Find where the given text appears and provide that cell's center as (X, Y) coordinate. 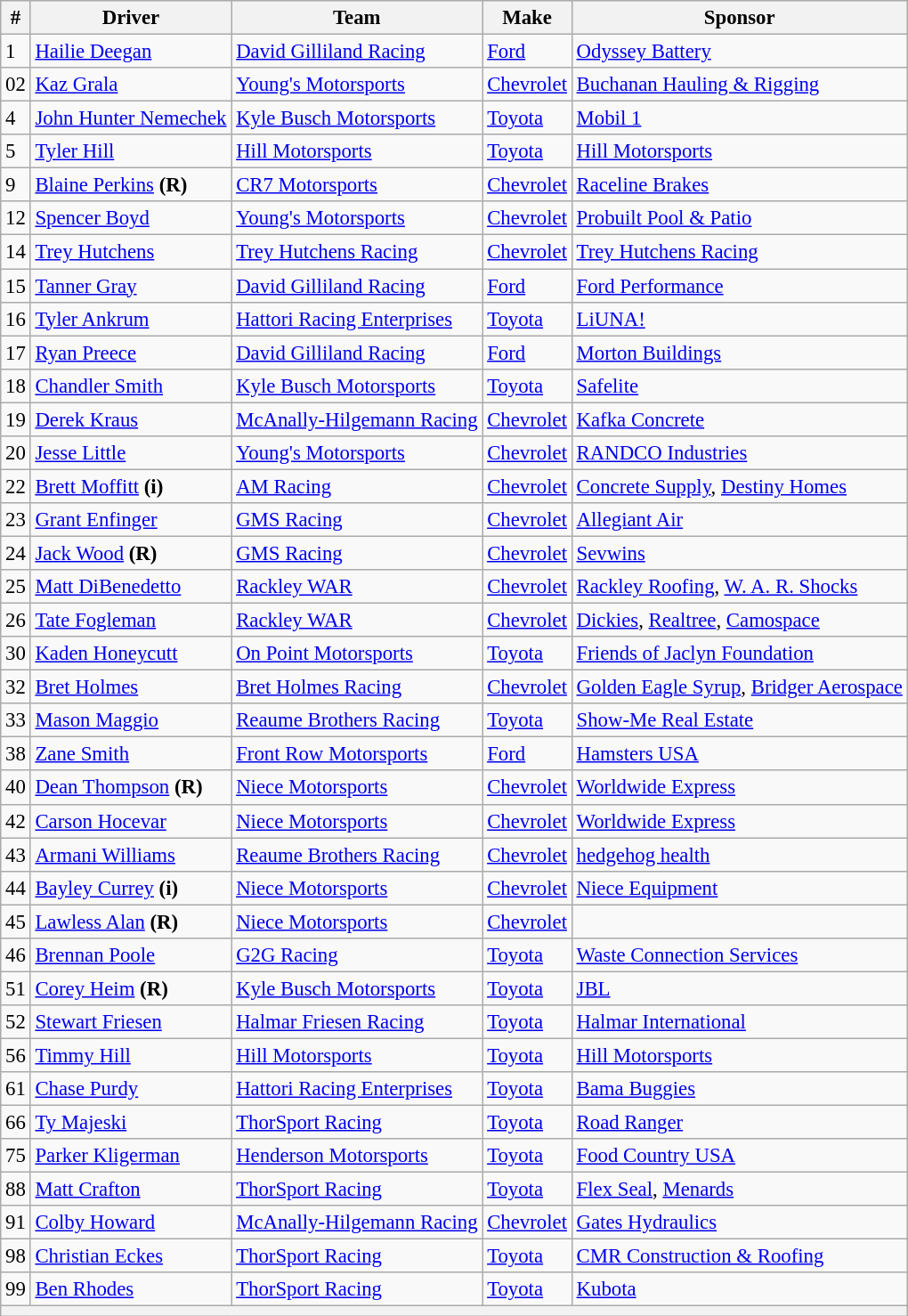
Ford Performance (739, 286)
17 (16, 353)
Matt DiBenedetto (131, 587)
Christian Eckes (131, 1256)
Bret Holmes (131, 687)
19 (16, 419)
14 (16, 252)
Golden Eagle Syrup, Bridger Aerospace (739, 687)
52 (16, 1022)
LiUNA! (739, 319)
Halmar Friesen Racing (357, 1022)
42 (16, 821)
CMR Construction & Roofing (739, 1256)
Show-Me Real Estate (739, 720)
Chandler Smith (131, 386)
Kafka Concrete (739, 419)
RANDCO Industries (739, 453)
Driver (131, 18)
Trey Hutchens (131, 252)
75 (16, 1156)
Zane Smith (131, 754)
61 (16, 1089)
Dean Thompson (R) (131, 788)
Blaine Perkins (R) (131, 185)
Safelite (739, 386)
5 (16, 151)
Bret Holmes Racing (357, 687)
46 (16, 955)
Gates Hydraulics (739, 1223)
45 (16, 922)
Jack Wood (R) (131, 553)
Carson Hocevar (131, 821)
Flex Seal, Menards (739, 1190)
12 (16, 218)
Make (527, 18)
30 (16, 654)
Mason Maggio (131, 720)
CR7 Motorsports (357, 185)
Sevwins (739, 553)
Ryan Preece (131, 353)
02 (16, 85)
32 (16, 687)
Stewart Friesen (131, 1022)
Mobil 1 (739, 118)
Parker Kligerman (131, 1156)
4 (16, 118)
Ben Rhodes (131, 1290)
40 (16, 788)
38 (16, 754)
hedgehog health (739, 855)
9 (16, 185)
Road Ranger (739, 1123)
Sponsor (739, 18)
Tanner Gray (131, 286)
44 (16, 888)
51 (16, 988)
99 (16, 1290)
Timmy Hill (131, 1055)
Chase Purdy (131, 1089)
Corey Heim (R) (131, 988)
Allegiant Air (739, 520)
Raceline Brakes (739, 185)
G2G Racing (357, 955)
Brett Moffitt (i) (131, 486)
66 (16, 1123)
Niece Equipment (739, 888)
Tyler Hill (131, 151)
Rackley Roofing, W. A. R. Shocks (739, 587)
Hailie Deegan (131, 52)
Grant Enfinger (131, 520)
Concrete Supply, Destiny Homes (739, 486)
98 (16, 1256)
Matt Crafton (131, 1190)
Waste Connection Services (739, 955)
Hamsters USA (739, 754)
Colby Howard (131, 1223)
33 (16, 720)
Jesse Little (131, 453)
Team (357, 18)
Front Row Motorsports (357, 754)
Food Country USA (739, 1156)
Henderson Motorsports (357, 1156)
15 (16, 286)
Buchanan Hauling & Rigging (739, 85)
John Hunter Nemechek (131, 118)
Probuilt Pool & Patio (739, 218)
Lawless Alan (R) (131, 922)
24 (16, 553)
56 (16, 1055)
20 (16, 453)
1 (16, 52)
JBL (739, 988)
25 (16, 587)
Bama Buggies (739, 1089)
Odyssey Battery (739, 52)
Tate Fogleman (131, 621)
26 (16, 621)
Derek Kraus (131, 419)
Friends of Jaclyn Foundation (739, 654)
Brennan Poole (131, 955)
Kubota (739, 1290)
23 (16, 520)
On Point Motorsports (357, 654)
Morton Buildings (739, 353)
Ty Majeski (131, 1123)
AM Racing (357, 486)
18 (16, 386)
22 (16, 486)
Bayley Currey (i) (131, 888)
# (16, 18)
16 (16, 319)
Halmar International (739, 1022)
Tyler Ankrum (131, 319)
Spencer Boyd (131, 218)
43 (16, 855)
Dickies, Realtree, Camospace (739, 621)
91 (16, 1223)
88 (16, 1190)
Kaz Grala (131, 85)
Armani Williams (131, 855)
Kaden Honeycutt (131, 654)
